Find where the given text appears and provide that cell's center as (X, Y) coordinate. 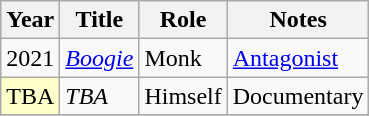
Notes (298, 20)
Monk (183, 58)
Himself (183, 96)
Title (100, 20)
Antagonist (298, 58)
2021 (30, 58)
Boogie (100, 58)
Year (30, 20)
Documentary (298, 96)
Role (183, 20)
